Identify which cell holds the provided text, then report its (X, Y) central coordinate. 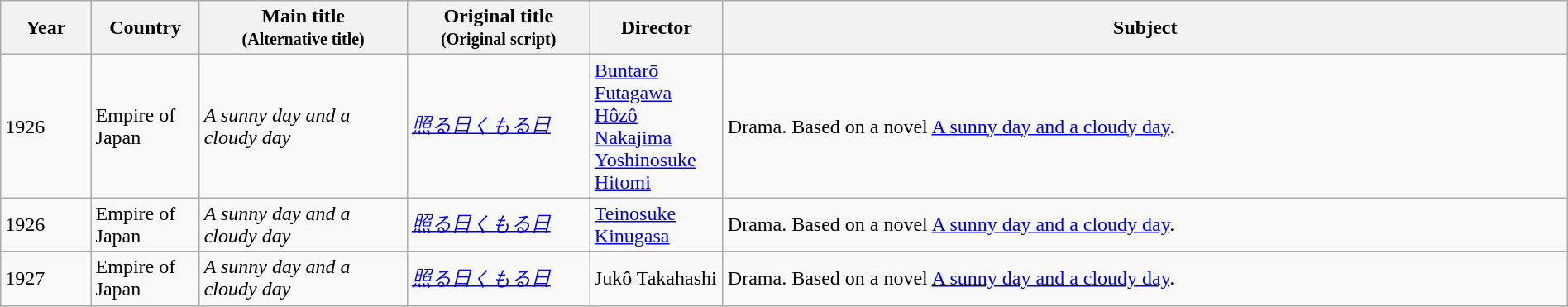
Subject (1145, 28)
Main title(Alternative title) (303, 28)
1927 (46, 278)
Buntarō FutagawaHôzô NakajimaYoshinosuke Hitomi (657, 126)
Country (146, 28)
Jukô Takahashi (657, 278)
Director (657, 28)
Year (46, 28)
Original title(Original script) (498, 28)
Teinosuke Kinugasa (657, 225)
